Identify which cell holds the provided text, then report its (x, y) central coordinate. 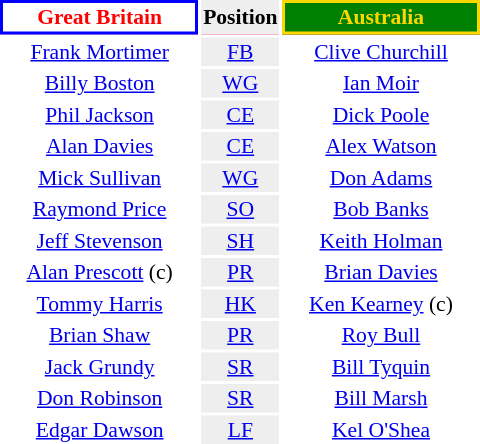
HK (240, 304)
Roy Bull (381, 335)
Dick Poole (381, 114)
Brian Davies (381, 272)
Australia (381, 17)
Tommy Harris (100, 304)
Keith Holman (381, 240)
FB (240, 52)
Ian Moir (381, 83)
Great Britain (100, 17)
LF (240, 430)
Edgar Dawson (100, 430)
Jeff Stevenson (100, 240)
Clive Churchill (381, 52)
Frank Mortimer (100, 52)
Billy Boston (100, 83)
SO (240, 209)
Mick Sullivan (100, 178)
Raymond Price (100, 209)
Bob Banks (381, 209)
Bill Marsh (381, 398)
Alan Prescott (c) (100, 272)
Alex Watson (381, 146)
Alan Davies (100, 146)
Ken Kearney (c) (381, 304)
SH (240, 240)
Jack Grundy (100, 366)
Position (240, 17)
Don Adams (381, 178)
Brian Shaw (100, 335)
Don Robinson (100, 398)
Bill Tyquin (381, 366)
Kel O'Shea (381, 430)
Phil Jackson (100, 114)
